Extract the [x, y] coordinate from the center of the cell holding the provided text.  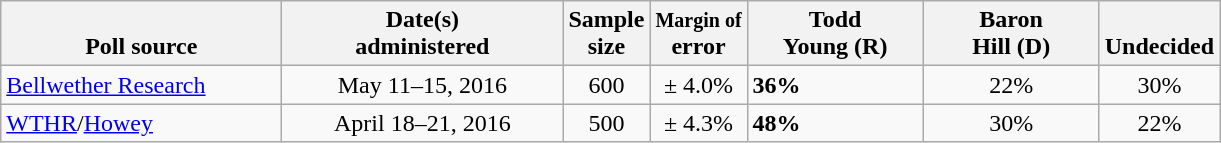
48% [835, 123]
May 11–15, 2016 [422, 85]
600 [606, 85]
April 18–21, 2016 [422, 123]
Bellwether Research [142, 85]
Undecided [1159, 34]
Poll source [142, 34]
36% [835, 85]
ToddYoung (R) [835, 34]
BaronHill (D) [1011, 34]
Margin oferror [698, 34]
± 4.3% [698, 123]
± 4.0% [698, 85]
Samplesize [606, 34]
WTHR/Howey [142, 123]
500 [606, 123]
Date(s)administered [422, 34]
